Detect which cell encompasses the target text, then output its (X, Y) center coordinate. 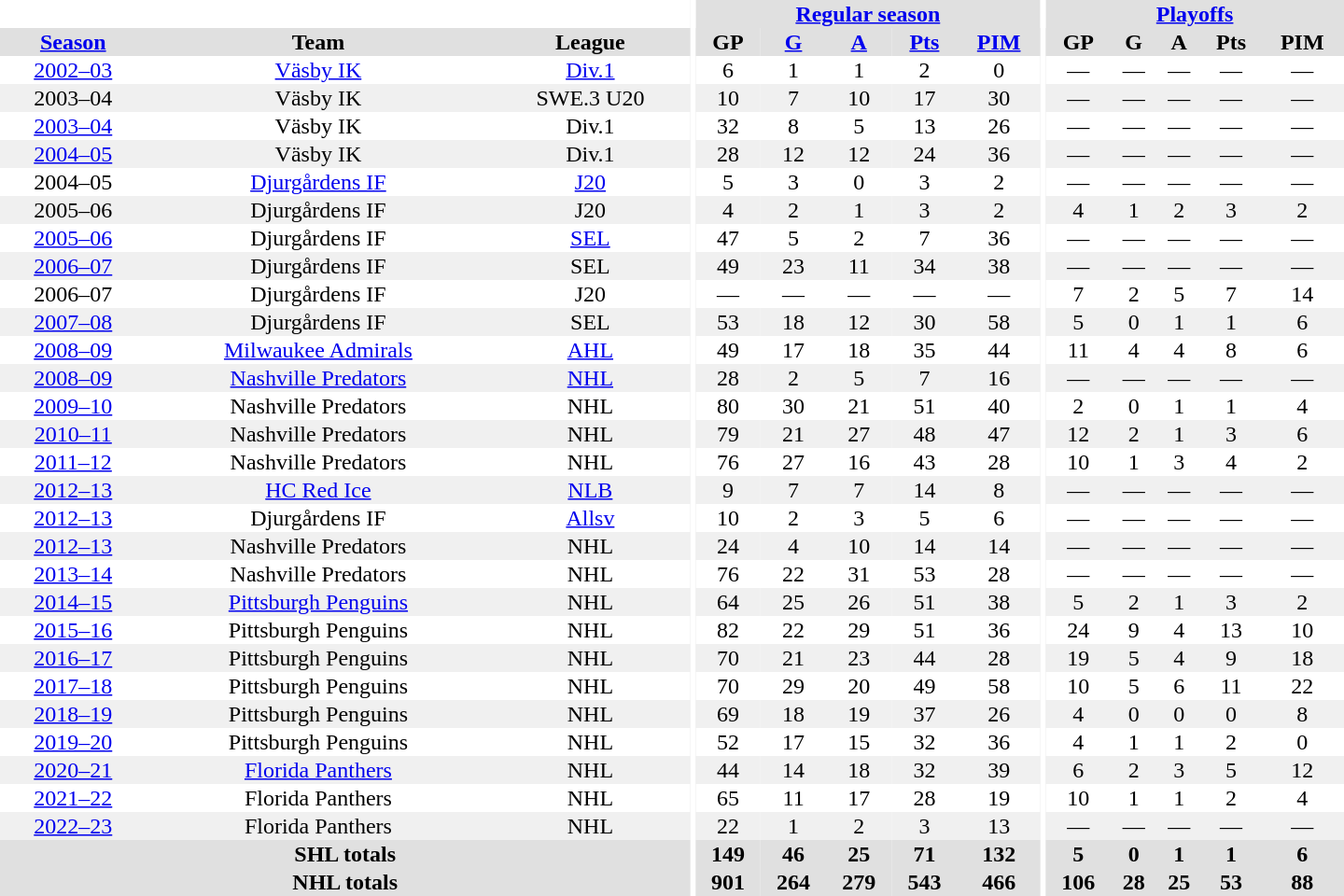
2007–08 (73, 322)
79 (728, 434)
40 (999, 406)
543 (924, 882)
82 (728, 630)
2009–10 (73, 406)
NHL totals (345, 882)
Playoffs (1195, 14)
2021–22 (73, 798)
SWE.3 U20 (590, 98)
901 (728, 882)
Regular season (868, 14)
149 (728, 854)
466 (999, 882)
2010–11 (73, 434)
52 (728, 742)
39 (999, 770)
AHL (590, 350)
2020–21 (73, 770)
279 (859, 882)
31 (859, 574)
2022–23 (73, 826)
20 (859, 686)
69 (728, 714)
46 (793, 854)
2016–17 (73, 658)
Season (73, 42)
2011–12 (73, 462)
88 (1302, 882)
15 (859, 742)
34 (924, 266)
65 (728, 798)
2002–03 (73, 70)
HC Red Ice (319, 490)
2015–16 (73, 630)
264 (793, 882)
SHL totals (345, 854)
NLB (590, 490)
2017–18 (73, 686)
2014–15 (73, 602)
35 (924, 350)
43 (924, 462)
48 (924, 434)
2019–20 (73, 742)
132 (999, 854)
Allsv (590, 518)
2018–19 (73, 714)
64 (728, 602)
League (590, 42)
Milwaukee Admirals (319, 350)
106 (1078, 882)
71 (924, 854)
37 (924, 714)
2013–14 (73, 574)
80 (728, 406)
Team (319, 42)
